Return the [X, Y] coordinate for the center point of the cell that contains the specified text.  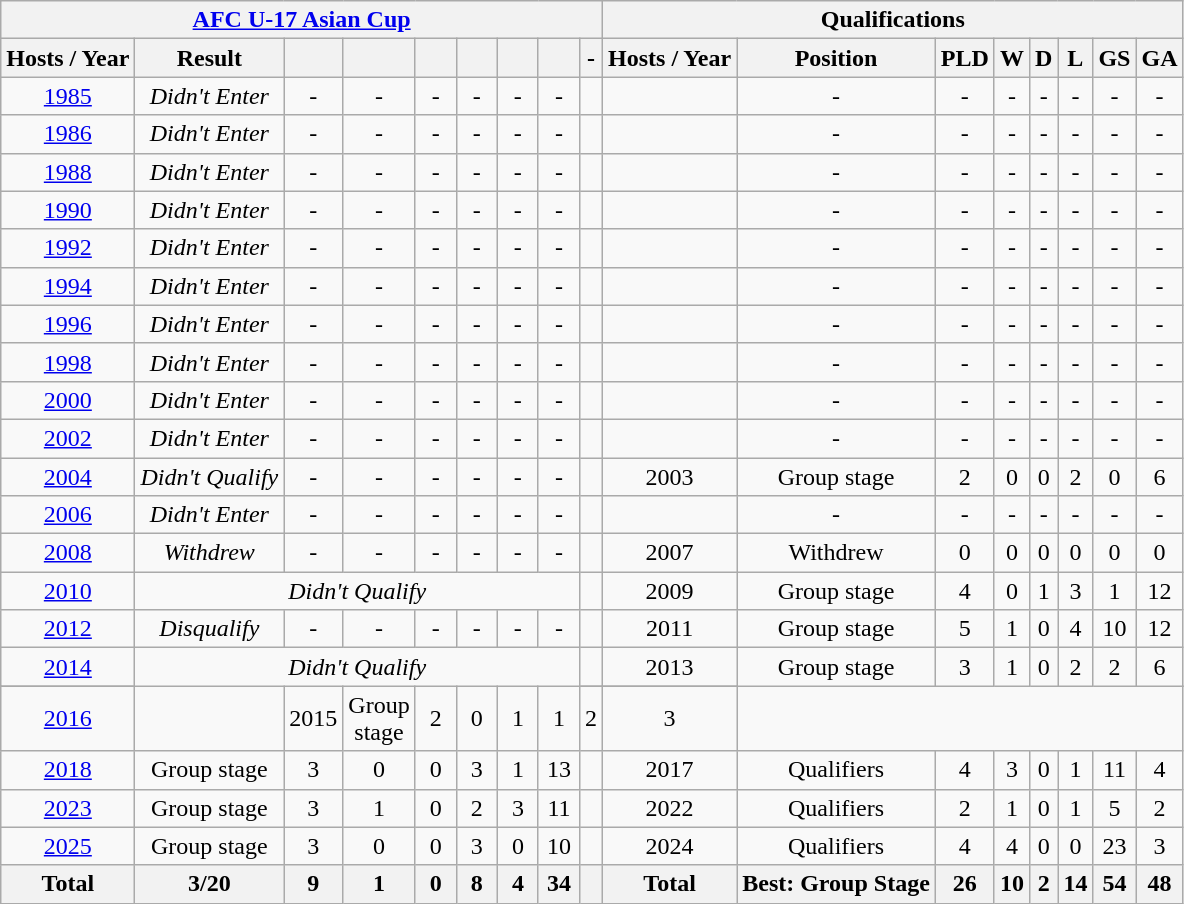
23 [1114, 846]
W [1012, 58]
2018 [68, 770]
Result [210, 58]
2025 [68, 846]
PLD [964, 58]
2013 [670, 667]
2012 [68, 629]
2008 [68, 553]
14 [1076, 884]
D [1043, 58]
1992 [68, 248]
1990 [68, 210]
26 [964, 884]
48 [1160, 884]
GS [1114, 58]
2015 [314, 718]
2006 [68, 515]
54 [1114, 884]
Qualifications [894, 20]
2017 [670, 770]
L [1076, 58]
1996 [68, 324]
1988 [68, 172]
2009 [670, 591]
3/20 [210, 884]
2007 [670, 553]
2014 [68, 667]
2004 [68, 477]
13 [558, 770]
8 [476, 884]
GA [1160, 58]
2023 [68, 808]
Position [836, 58]
1998 [68, 362]
2003 [670, 477]
34 [558, 884]
1986 [68, 134]
2022 [670, 808]
2016 [68, 718]
1985 [68, 96]
Disqualify [210, 629]
2010 [68, 591]
AFC U-17 Asian Cup [302, 20]
Best: Group Stage [836, 884]
2000 [68, 400]
2011 [670, 629]
1994 [68, 286]
2002 [68, 438]
2024 [670, 846]
9 [314, 884]
